Find where the given text appears and provide that cell's center as [X, Y] coordinate. 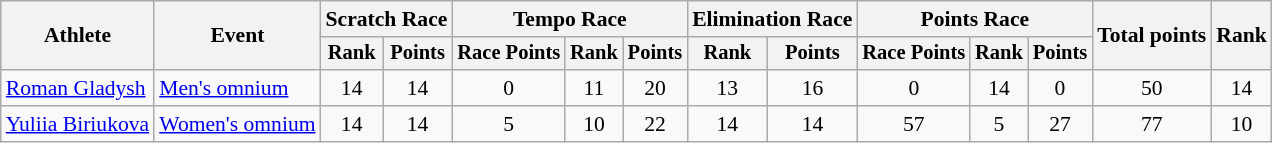
Total points [1152, 36]
Scratch Race [387, 19]
Athlete [78, 36]
Event [237, 36]
11 [594, 88]
20 [655, 88]
Men's omnium [237, 88]
22 [655, 124]
Yuliia Biriukova [78, 124]
77 [1152, 124]
Roman Gladysh [78, 88]
27 [1060, 124]
Points Race [974, 19]
Tempo Race [570, 19]
57 [914, 124]
Elimination Race [772, 19]
16 [813, 88]
Women's omnium [237, 124]
13 [727, 88]
50 [1152, 88]
